Provide the [X, Y] coordinate of the cell's center where the given text is located.  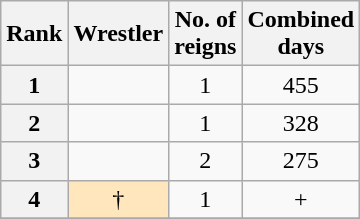
Rank [34, 34]
3 [34, 161]
† [118, 199]
Wrestler [118, 34]
275 [301, 161]
+ [301, 199]
4 [34, 199]
No. ofreigns [206, 34]
455 [301, 85]
328 [301, 123]
Combineddays [301, 34]
